Return the (X, Y) coordinate for the center point of the cell that contains the specified text.  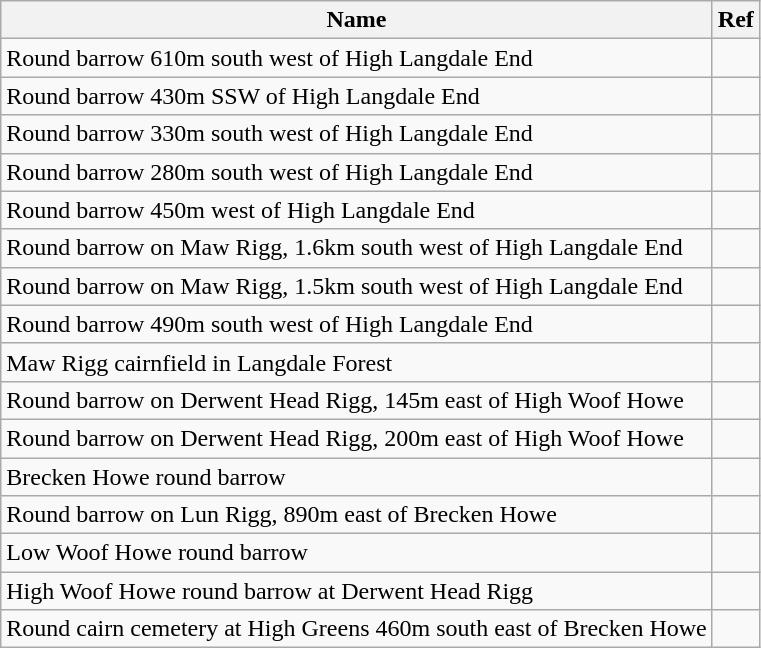
Brecken Howe round barrow (357, 477)
Round barrow on Maw Rigg, 1.6km south west of High Langdale End (357, 248)
Round barrow 330m south west of High Langdale End (357, 134)
Low Woof Howe round barrow (357, 553)
Round barrow on Derwent Head Rigg, 200m east of High Woof Howe (357, 438)
Round barrow on Lun Rigg, 890m east of Brecken Howe (357, 515)
Name (357, 20)
Round barrow 490m south west of High Langdale End (357, 324)
Round barrow 450m west of High Langdale End (357, 210)
Round barrow 610m south west of High Langdale End (357, 58)
Maw Rigg cairnfield in Langdale Forest (357, 362)
Round barrow 280m south west of High Langdale End (357, 172)
Round barrow on Maw Rigg, 1.5km south west of High Langdale End (357, 286)
Round barrow 430m SSW of High Langdale End (357, 96)
High Woof Howe round barrow at Derwent Head Rigg (357, 591)
Round barrow on Derwent Head Rigg, 145m east of High Woof Howe (357, 400)
Ref (736, 20)
Round cairn cemetery at High Greens 460m south east of Brecken Howe (357, 629)
